For the text-containing cell, return its midpoint in [x, y] coordinate format. 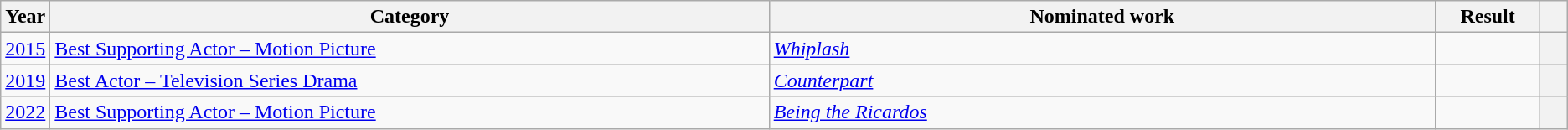
Category [410, 17]
Result [1488, 17]
Being the Ricardos [1102, 112]
Best Actor – Television Series Drama [410, 81]
2019 [25, 81]
2022 [25, 112]
Year [25, 17]
Nominated work [1102, 17]
2015 [25, 49]
Counterpart [1102, 81]
Whiplash [1102, 49]
